Scan for the cell matching the given text and deliver its (X, Y) coordinate at center. 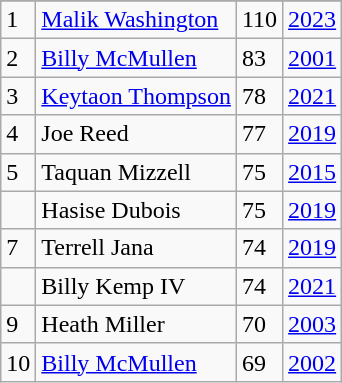
4 (18, 134)
Heath Miller (136, 324)
5 (18, 172)
Billy Kemp IV (136, 286)
2003 (312, 324)
1 (18, 20)
10 (18, 362)
Malik Washington (136, 20)
110 (259, 20)
2002 (312, 362)
2015 (312, 172)
Joe Reed (136, 134)
2001 (312, 58)
2 (18, 58)
Hasise Dubois (136, 210)
83 (259, 58)
Taquan Mizzell (136, 172)
7 (18, 248)
2023 (312, 20)
3 (18, 96)
Terrell Jana (136, 248)
77 (259, 134)
Keytaon Thompson (136, 96)
9 (18, 324)
69 (259, 362)
70 (259, 324)
78 (259, 96)
